Return the (X, Y) coordinate for the center point of the cell that contains the specified text.  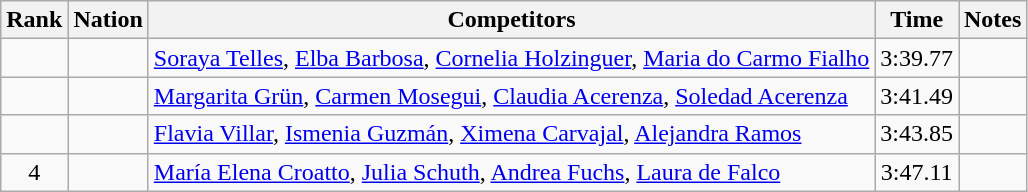
4 (34, 172)
3:43.85 (917, 134)
Competitors (511, 20)
3:39.77 (917, 58)
3:47.11 (917, 172)
3:41.49 (917, 96)
Margarita Grün, Carmen Mosegui, Claudia Acerenza, Soledad Acerenza (511, 96)
Flavia Villar, Ismenia Guzmán, Ximena Carvajal, Alejandra Ramos (511, 134)
Nation (108, 20)
María Elena Croatto, Julia Schuth, Andrea Fuchs, Laura de Falco (511, 172)
Rank (34, 20)
Soraya Telles, Elba Barbosa, Cornelia Holzinguer, Maria do Carmo Fialho (511, 58)
Notes (992, 20)
Time (917, 20)
